Search for the cell housing the specified text and yield its (x, y) center coordinate. 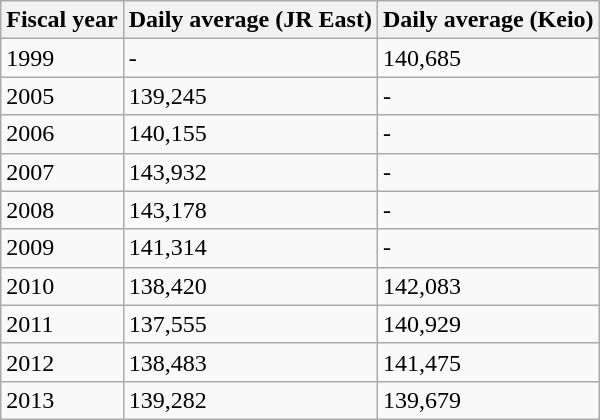
140,685 (488, 58)
142,083 (488, 286)
1999 (62, 58)
2012 (62, 362)
2007 (62, 172)
Daily average (JR East) (250, 20)
140,929 (488, 324)
Daily average (Keio) (488, 20)
2005 (62, 96)
Fiscal year (62, 20)
2009 (62, 248)
2013 (62, 400)
139,679 (488, 400)
139,282 (250, 400)
140,155 (250, 134)
2011 (62, 324)
2010 (62, 286)
2006 (62, 134)
138,483 (250, 362)
141,314 (250, 248)
138,420 (250, 286)
143,932 (250, 172)
137,555 (250, 324)
143,178 (250, 210)
2008 (62, 210)
141,475 (488, 362)
139,245 (250, 96)
